Extract the (x, y) coordinate from the center of the cell holding the provided text.  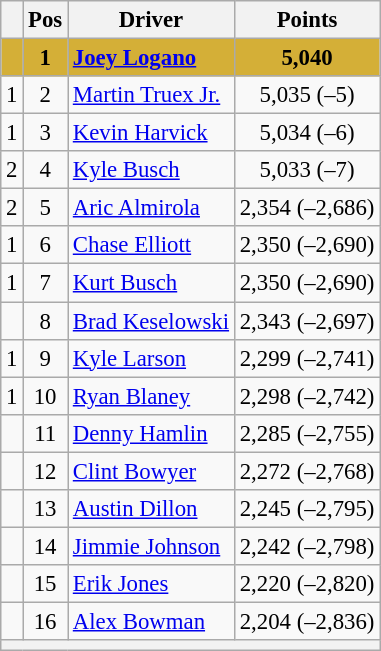
2,204 (–2,836) (306, 621)
Kyle Busch (152, 170)
2,245 (–2,795) (306, 509)
Kyle Larson (152, 358)
Kurt Busch (152, 283)
Jimmie Johnson (152, 546)
10 (46, 396)
Austin Dillon (152, 509)
5,034 (–6) (306, 133)
6 (46, 245)
5 (46, 208)
8 (46, 321)
Chase Elliott (152, 245)
2,242 (–2,798) (306, 546)
4 (46, 170)
2,354 (–2,686) (306, 208)
2,298 (–2,742) (306, 396)
Kevin Harvick (152, 133)
Brad Keselowski (152, 321)
5,035 (–5) (306, 95)
2,343 (–2,697) (306, 321)
Denny Hamlin (152, 433)
Pos (46, 20)
Points (306, 20)
12 (46, 471)
16 (46, 621)
Erik Jones (152, 584)
5,040 (306, 58)
3 (46, 133)
Joey Logano (152, 58)
7 (46, 283)
2,220 (–2,820) (306, 584)
Martin Truex Jr. (152, 95)
Aric Almirola (152, 208)
5,033 (–7) (306, 170)
Ryan Blaney (152, 396)
14 (46, 546)
15 (46, 584)
Alex Bowman (152, 621)
13 (46, 509)
Driver (152, 20)
Clint Bowyer (152, 471)
2,299 (–2,741) (306, 358)
9 (46, 358)
11 (46, 433)
2,285 (–2,755) (306, 433)
2,272 (–2,768) (306, 471)
